Determine the [X, Y] coordinate at the center of the cell enclosing the given text.  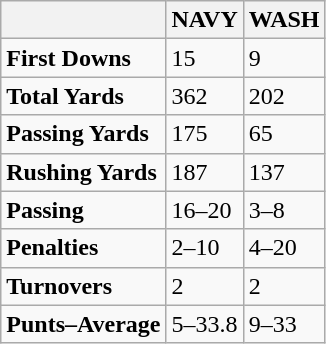
Passing Yards [84, 134]
Penalties [84, 248]
175 [204, 134]
137 [284, 172]
65 [284, 134]
Passing [84, 210]
187 [204, 172]
16–20 [204, 210]
9 [284, 58]
9–33 [284, 324]
2–10 [204, 248]
Punts–Average [84, 324]
5–33.8 [204, 324]
362 [204, 96]
4–20 [284, 248]
15 [204, 58]
202 [284, 96]
NAVY [204, 20]
Total Yards [84, 96]
3–8 [284, 210]
Turnovers [84, 286]
WASH [284, 20]
Rushing Yards [84, 172]
First Downs [84, 58]
